For the text-containing cell, return its midpoint in [x, y] coordinate format. 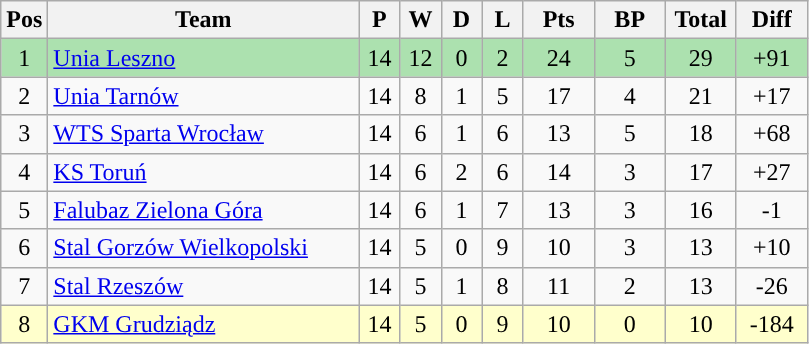
Stal Rzeszów [204, 286]
+10 [772, 248]
W [420, 20]
-26 [772, 286]
-1 [772, 210]
24 [558, 58]
+91 [772, 58]
+17 [772, 96]
12 [420, 58]
Team [204, 20]
Pos [24, 20]
11 [558, 286]
Unia Leszno [204, 58]
Pts [558, 20]
Stal Gorzów Wielkopolski [204, 248]
L [502, 20]
GKM Grudziądz [204, 324]
KS Toruń [204, 172]
BP [630, 20]
16 [700, 210]
P [380, 20]
+68 [772, 134]
WTS Sparta Wrocław [204, 134]
Unia Tarnów [204, 96]
18 [700, 134]
29 [700, 58]
Diff [772, 20]
Total [700, 20]
21 [700, 96]
D [462, 20]
Falubaz Zielona Góra [204, 210]
-184 [772, 324]
+27 [772, 172]
